Determine the (x, y) coordinate at the center of the cell enclosing the given text.  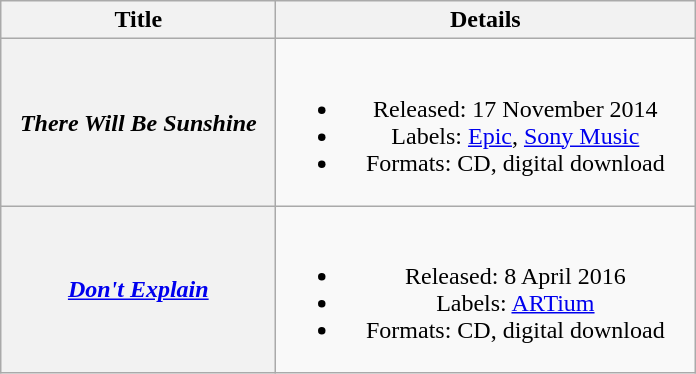
Released: 8 April 2016Labels: ARTiumFormats: CD, digital download (486, 290)
Don't Explain (138, 290)
Title (138, 20)
Details (486, 20)
There Will Be Sunshine (138, 122)
Released: 17 November 2014Labels: Epic, Sony MusicFormats: CD, digital download (486, 122)
